Extract the [x, y] coordinate from the center of the cell holding the provided text.  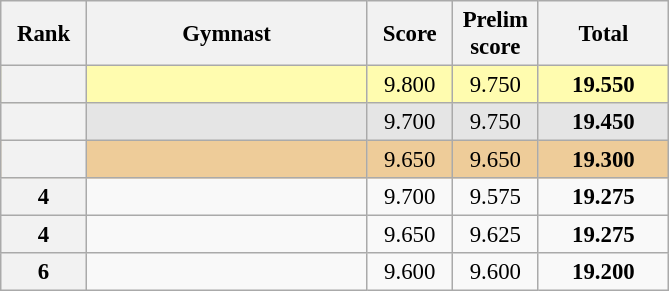
19.550 [604, 85]
Score [410, 34]
Total [604, 34]
19.450 [604, 122]
9.625 [496, 235]
9.575 [496, 197]
19.300 [604, 160]
Prelim score [496, 34]
Gymnast [226, 34]
9.800 [410, 85]
Rank [44, 34]
